Scan for the cell matching the given text and deliver its (X, Y) coordinate at center. 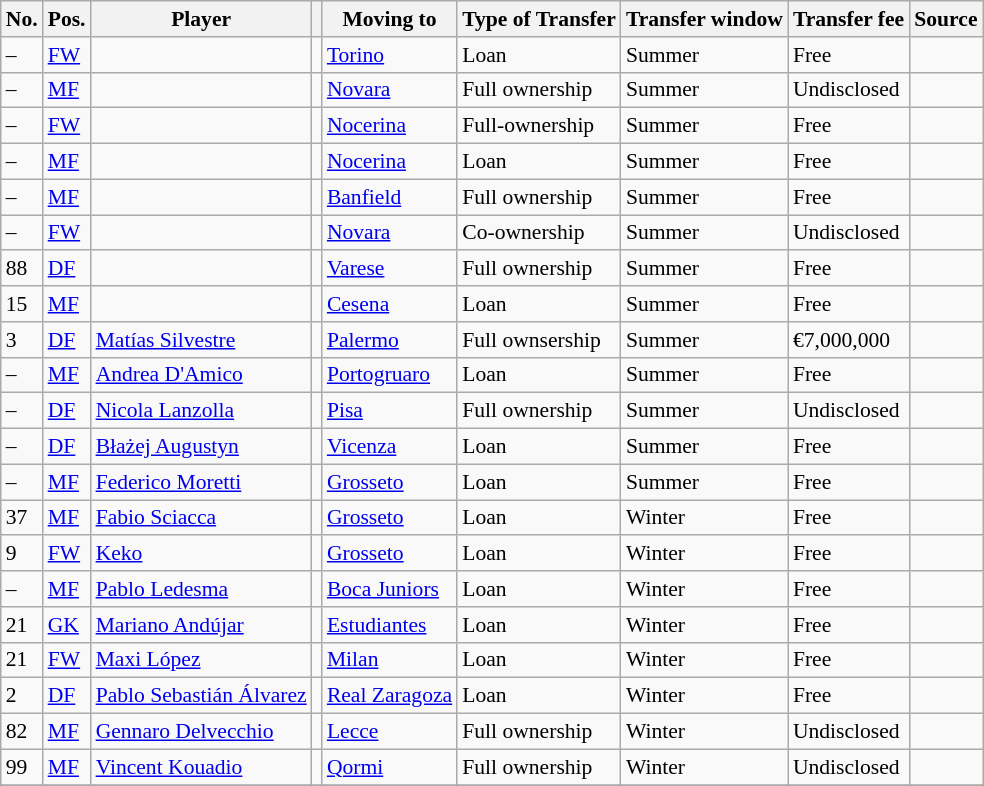
Co-ownership (539, 233)
Pablo Sebastián Álvarez (202, 696)
Vincent Kouadio (202, 767)
Estudiantes (390, 625)
Keko (202, 554)
Andrea D'Amico (202, 375)
82 (22, 732)
Transfer window (704, 19)
Błażej Augustyn (202, 447)
99 (22, 767)
Pos. (67, 19)
Maxi López (202, 660)
3 (22, 340)
Banfield (390, 197)
Varese (390, 269)
€7,000,000 (848, 340)
Portogruaro (390, 375)
Cesena (390, 304)
Pablo Ledesma (202, 589)
9 (22, 554)
Palermo (390, 340)
Pisa (390, 411)
Mariano Andújar (202, 625)
Source (946, 19)
15 (22, 304)
Moving to (390, 19)
88 (22, 269)
Player (202, 19)
GK (67, 625)
Full-ownership (539, 126)
37 (22, 518)
Matías Silvestre (202, 340)
Milan (390, 660)
Qormi (390, 767)
Lecce (390, 732)
Full ownsership (539, 340)
Type of Transfer (539, 19)
Fabio Sciacca (202, 518)
2 (22, 696)
Boca Juniors (390, 589)
Real Zaragoza (390, 696)
Torino (390, 55)
Federico Moretti (202, 482)
No. (22, 19)
Nicola Lanzolla (202, 411)
Vicenza (390, 447)
Transfer fee (848, 19)
Gennaro Delvecchio (202, 732)
